Extract the (x, y) coordinate from the center of the cell holding the provided text.  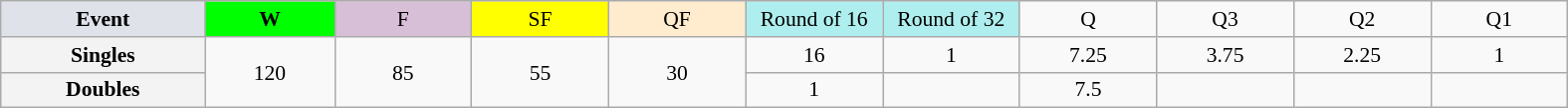
Q2 (1362, 19)
3.75 (1226, 55)
120 (270, 72)
2.25 (1362, 55)
Round of 32 (951, 19)
Q3 (1226, 19)
16 (814, 55)
W (270, 19)
QF (677, 19)
Doubles (104, 90)
55 (541, 72)
7.25 (1088, 55)
7.5 (1088, 90)
SF (541, 19)
Round of 16 (814, 19)
Singles (104, 55)
F (403, 19)
Q (1088, 19)
85 (403, 72)
30 (677, 72)
Q1 (1499, 19)
Event (104, 19)
